Return (X, Y) of the center of cell containing provided text 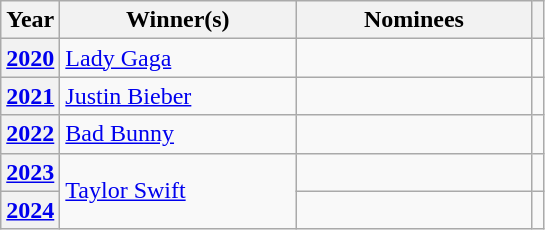
Year (30, 20)
Justin Bieber (178, 96)
2021 (30, 96)
Nominees (414, 20)
Winner(s) (178, 20)
2023 (30, 172)
Lady Gaga (178, 58)
Taylor Swift (178, 191)
2020 (30, 58)
Bad Bunny (178, 134)
2024 (30, 210)
2022 (30, 134)
